Provide the (X, Y) coordinate of the cell's center where the given text is located.  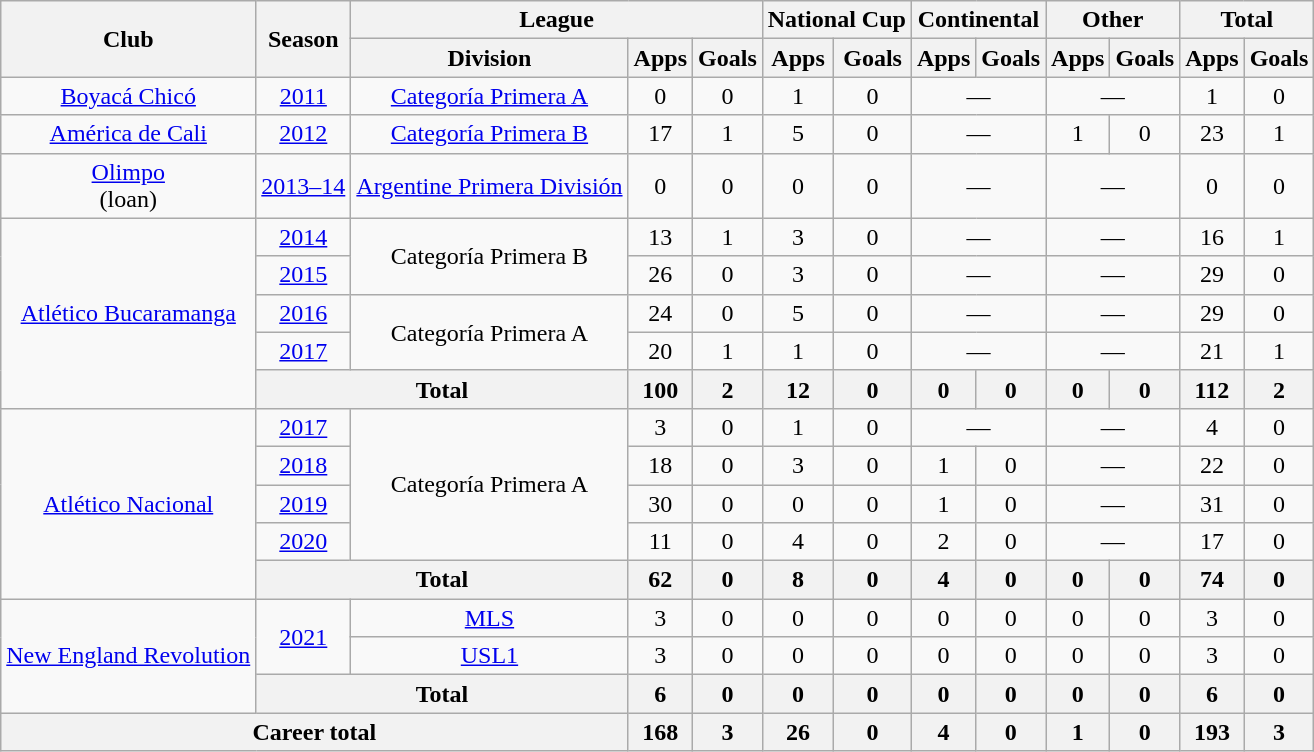
National Cup (836, 20)
2018 (304, 465)
16 (1212, 237)
Career total (314, 732)
168 (660, 732)
24 (660, 313)
20 (660, 351)
América de Cali (128, 134)
Division (490, 58)
8 (798, 580)
31 (1212, 503)
74 (1212, 580)
2014 (304, 237)
100 (660, 389)
62 (660, 580)
2020 (304, 542)
13 (660, 237)
Boyacá Chicó (128, 96)
12 (798, 389)
New England Revolution (128, 656)
21 (1212, 351)
Continental (978, 20)
Olimpo(loan) (128, 186)
Argentine Primera División (490, 186)
League (556, 20)
193 (1212, 732)
Club (128, 39)
2012 (304, 134)
2016 (304, 313)
Season (304, 39)
112 (1212, 389)
2019 (304, 503)
USL1 (490, 656)
2021 (304, 637)
2015 (304, 275)
Atlético Nacional (128, 503)
11 (660, 542)
22 (1212, 465)
2013–14 (304, 186)
Atlético Bucaramanga (128, 313)
18 (660, 465)
MLS (490, 618)
30 (660, 503)
23 (1212, 134)
2011 (304, 96)
Other (1113, 20)
